From the cell containing the given text, extract its center point as [X, Y] coordinate. 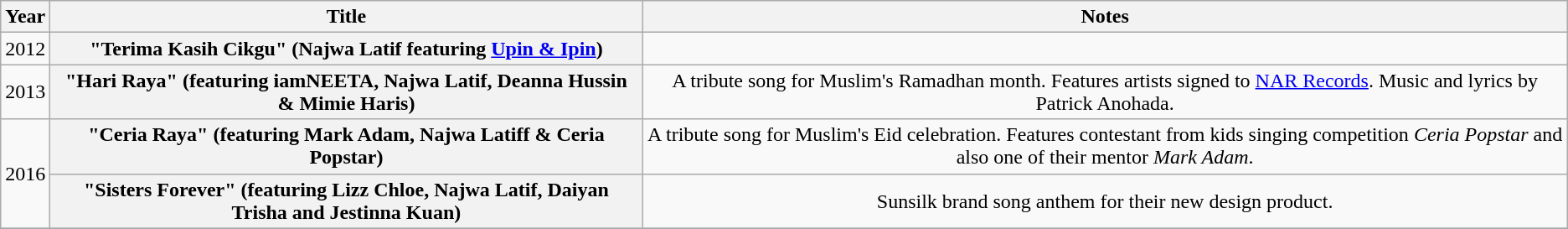
2016 [25, 174]
"Terima Kasih Cikgu" (Najwa Latif featuring Upin & Ipin) [347, 49]
2013 [25, 92]
Year [25, 17]
"Ceria Raya" (featuring Mark Adam, Najwa Latiff & Ceria Popstar) [347, 146]
A tribute song for Muslim's Eid celebration. Features contestant from kids singing competition Ceria Popstar and also one of their mentor Mark Adam. [1105, 146]
Title [347, 17]
A tribute song for Muslim's Ramadhan month. Features artists signed to NAR Records. Music and lyrics by Patrick Anohada. [1105, 92]
"Hari Raya" (featuring iamNEETA, Najwa Latif, Deanna Hussin & Mimie Haris) [347, 92]
Notes [1105, 17]
"Sisters Forever" (featuring Lizz Chloe, Najwa Latif, Daiyan Trisha and Jestinna Kuan) [347, 201]
2012 [25, 49]
Sunsilk brand song anthem for their new design product. [1105, 201]
